Search for the cell housing the specified text and yield its (x, y) center coordinate. 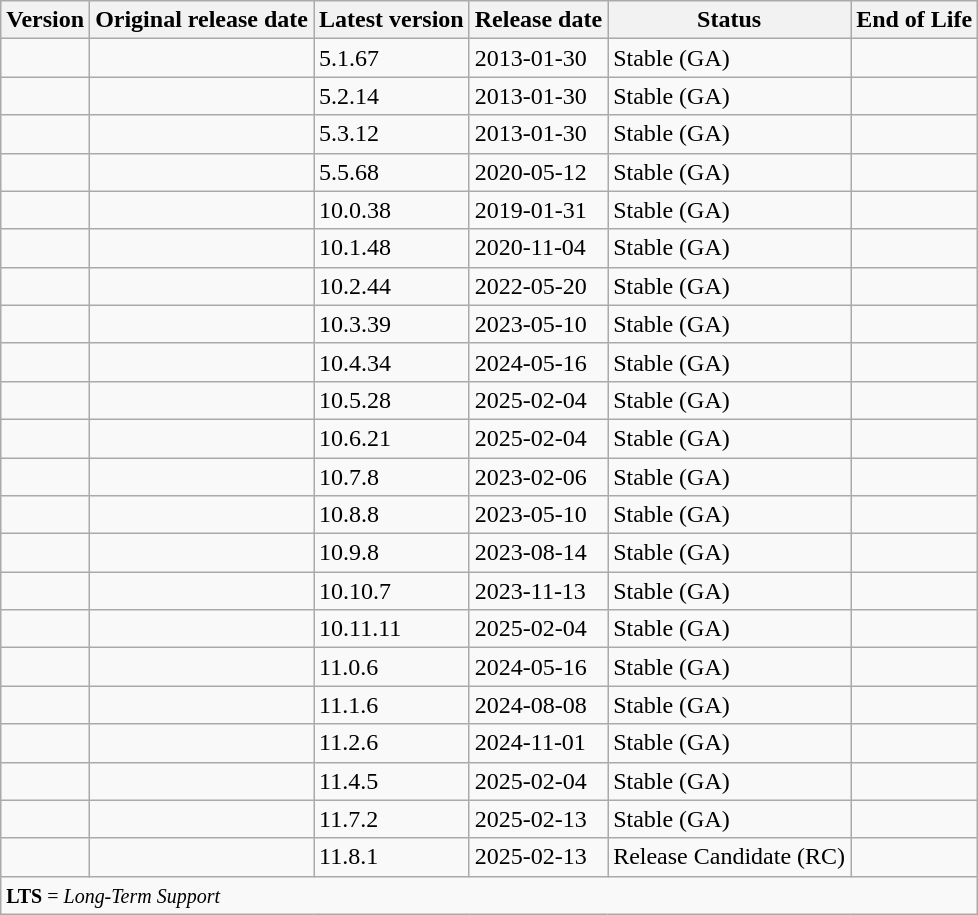
10.11.11 (392, 629)
2020-11-04 (538, 248)
Original release date (202, 20)
10.4.34 (392, 362)
10.7.8 (392, 477)
10.6.21 (392, 438)
End of Life (914, 20)
2023-02-06 (538, 477)
10.0.38 (392, 210)
Status (730, 20)
11.0.6 (392, 667)
5.2.14 (392, 96)
5.1.67 (392, 58)
11.2.6 (392, 743)
10.5.28 (392, 400)
10.2.44 (392, 286)
Release Candidate (RC) (730, 857)
11.4.5 (392, 781)
Latest version (392, 20)
10.8.8 (392, 515)
10.3.39 (392, 324)
2024-08-08 (538, 705)
2023-08-14 (538, 553)
11.8.1 (392, 857)
Version (46, 20)
10.1.48 (392, 248)
5.3.12 (392, 134)
11.1.6 (392, 705)
Release date (538, 20)
LTS = Long-Term Support (490, 895)
2020-05-12 (538, 172)
10.9.8 (392, 553)
2019-01-31 (538, 210)
2023-11-13 (538, 591)
11.7.2 (392, 819)
2024-11-01 (538, 743)
10.10.7 (392, 591)
5.5.68 (392, 172)
2022-05-20 (538, 286)
